Return (x, y) of the center of cell containing provided text 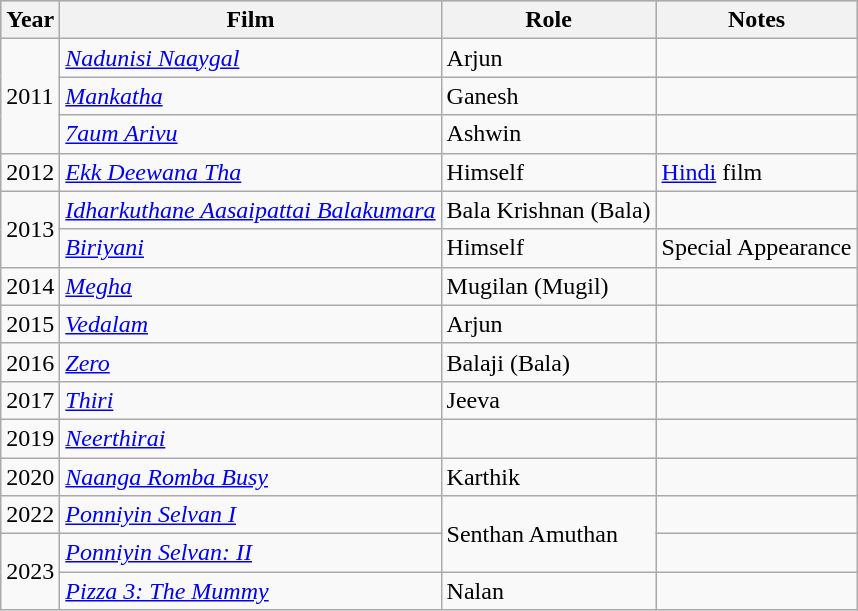
2011 (30, 96)
Megha (250, 286)
Ponniyin Selvan: II (250, 553)
Senthan Amuthan (548, 534)
2022 (30, 515)
2016 (30, 362)
Nalan (548, 591)
Ekk Deewana Tha (250, 172)
Year (30, 20)
Ganesh (548, 96)
Neerthirai (250, 438)
Jeeva (548, 400)
Hindi film (756, 172)
Notes (756, 20)
Ashwin (548, 134)
2014 (30, 286)
Pizza 3: The Mummy (250, 591)
Naanga Romba Busy (250, 477)
Role (548, 20)
2019 (30, 438)
Special Appearance (756, 248)
7aum Arivu (250, 134)
Mankatha (250, 96)
Zero (250, 362)
Mugilan (Mugil) (548, 286)
2023 (30, 572)
2017 (30, 400)
2013 (30, 229)
Biriyani (250, 248)
2012 (30, 172)
Thiri (250, 400)
Film (250, 20)
Idharkuthane Aasaipattai Balakumara (250, 210)
2020 (30, 477)
Bala Krishnan (Bala) (548, 210)
Nadunisi Naaygal (250, 58)
Balaji (Bala) (548, 362)
Karthik (548, 477)
Vedalam (250, 324)
2015 (30, 324)
Ponniyin Selvan I (250, 515)
